Identify which cell holds the provided text, then report its [X, Y] central coordinate. 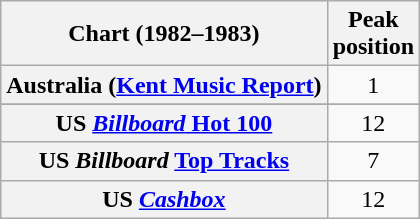
Peakposition [373, 34]
US Billboard Top Tracks [164, 161]
Australia (Kent Music Report) [164, 85]
7 [373, 161]
1 [373, 85]
US Billboard Hot 100 [164, 123]
Chart (1982–1983) [164, 34]
US Cashbox [164, 199]
